From the cell containing the given text, extract its center point as [x, y] coordinate. 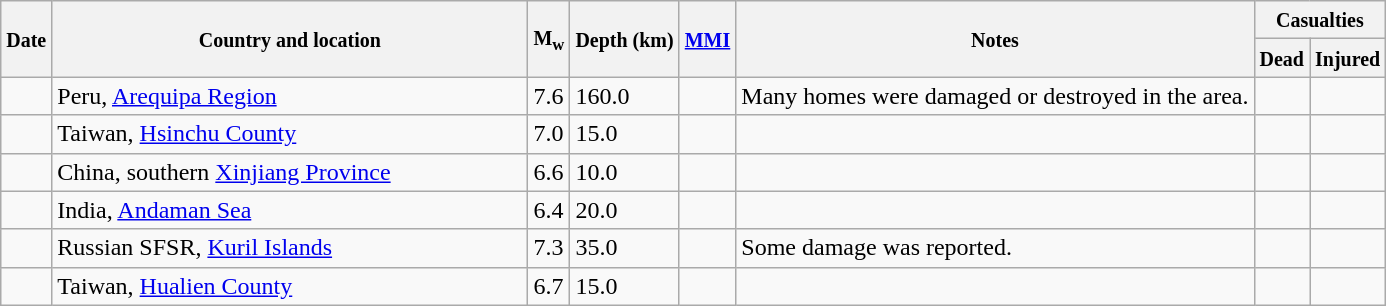
7.3 [549, 248]
Mw [549, 39]
7.6 [549, 96]
Taiwan, Hualien County [290, 286]
Peru, Arequipa Region [290, 96]
Some damage was reported. [995, 248]
Date [26, 39]
10.0 [624, 172]
Depth (km) [624, 39]
Notes [995, 39]
Injured [1348, 58]
6.4 [549, 210]
Russian SFSR, Kuril Islands [290, 248]
35.0 [624, 248]
China, southern Xinjiang Province [290, 172]
7.0 [549, 134]
6.6 [549, 172]
Country and location [290, 39]
6.7 [549, 286]
20.0 [624, 210]
India, Andaman Sea [290, 210]
Many homes were damaged or destroyed in the area. [995, 96]
MMI [708, 39]
Dead [1282, 58]
Taiwan, Hsinchu County [290, 134]
Casualties [1320, 20]
160.0 [624, 96]
